For the text-containing cell, return its midpoint in (x, y) coordinate format. 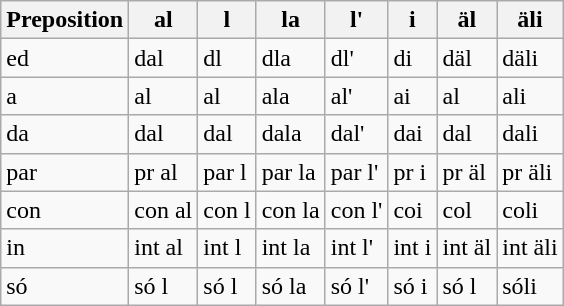
par la (290, 172)
coi (412, 210)
dali (530, 134)
dl' (356, 58)
l' (356, 20)
däl (467, 58)
Preposition (65, 20)
in (65, 248)
da (65, 134)
dla (290, 58)
int l' (356, 248)
äli (530, 20)
con l' (356, 210)
i (412, 20)
dala (290, 134)
sóli (530, 286)
l (227, 20)
int äli (530, 248)
par (65, 172)
con la (290, 210)
coli (530, 210)
só l' (356, 286)
con l (227, 210)
con (65, 210)
pr äli (530, 172)
int äl (467, 248)
pr al (164, 172)
ed (65, 58)
par l' (356, 172)
só i (412, 286)
pr äl (467, 172)
só (65, 286)
a (65, 96)
dl (227, 58)
ali (530, 96)
däli (530, 58)
pr i (412, 172)
int l (227, 248)
col (467, 210)
ai (412, 96)
ala (290, 96)
int i (412, 248)
dal' (356, 134)
con al (164, 210)
al' (356, 96)
äl (467, 20)
di (412, 58)
dai (412, 134)
só la (290, 286)
int al (164, 248)
la (290, 20)
par l (227, 172)
int la (290, 248)
